Detect which cell encompasses the target text, then output its (X, Y) center coordinate. 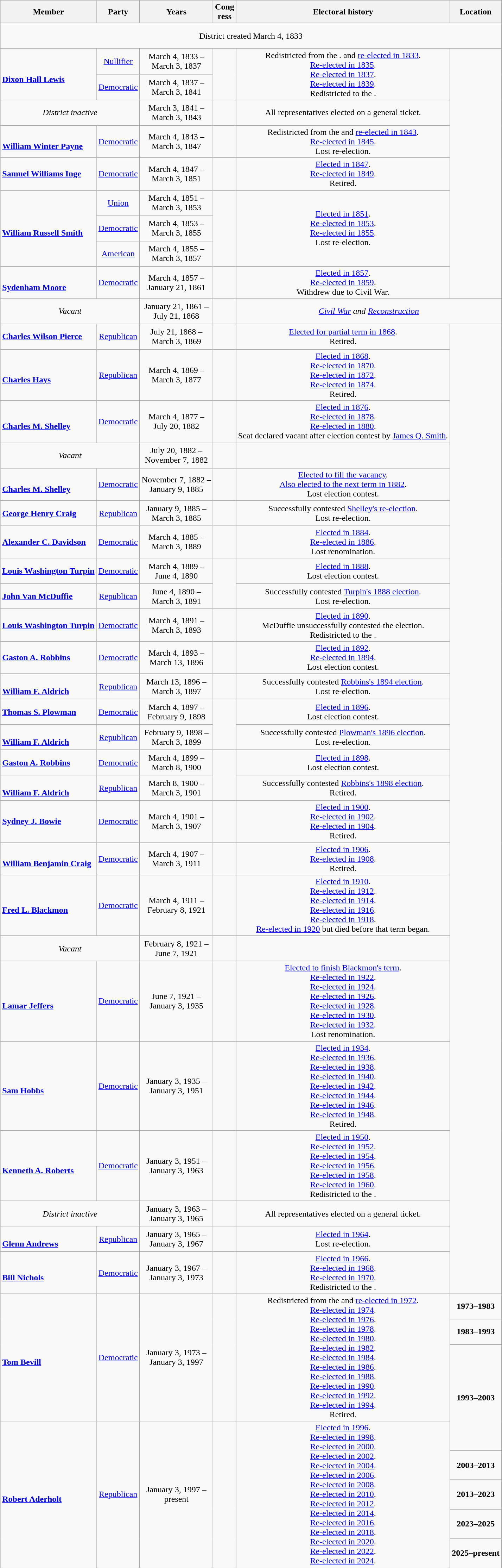
March 4, 1893 –March 13, 1896 (176, 657)
Dixon Hall Lewis (49, 74)
Kenneth A. Roberts (49, 1166)
March 4, 1885 –March 3, 1889 (176, 542)
January 9, 1885 –March 3, 1885 (176, 513)
Successfully contested Shelley's re-election.Lost re-election. (343, 513)
Elected in 1966.Re-elected in 1968.Re-elected in 1970.Redistricted to the . (343, 1273)
February 9, 1898 –March 3, 1899 (176, 737)
January 21, 1861 –July 21, 1868 (176, 311)
July 21, 1868 –March 3, 1869 (176, 337)
March 8, 1900 –March 3, 1901 (176, 788)
March 4, 1897 –February 9, 1898 (176, 712)
Elected in 1857.Re-elected in 1859.Withdrew due to Civil War. (343, 282)
November 7, 1882 –January 9, 1885 (176, 484)
March 4, 1891 –March 3, 1893 (176, 625)
1993–2003 (476, 1397)
Nullifier (118, 61)
Redistricted from the and re-elected in 1843.Re-elected in 1845.Lost re-election. (343, 142)
March 4, 1837 –March 3, 1841 (176, 87)
March 4, 1869 –March 3, 1877 (176, 375)
Civil War and Reconstruction (369, 311)
March 4, 1843 –March 3, 1847 (176, 142)
Charles Wilson Pierce (49, 337)
June 7, 1921 –January 3, 1935 (176, 1001)
2023–2025 (476, 1524)
June 4, 1890 –March 3, 1891 (176, 596)
March 4, 1857 –January 21, 1861 (176, 282)
Union (118, 203)
John Van McDuffie (49, 596)
George Henry Craig (49, 513)
Redistricted from the . and re-elected in 1833.Re-elected in 1835.Re-elected in 1837.Re-elected in 1839.Redistricted to the . (343, 74)
Alexander C. Davidson (49, 542)
William Winter Payne (49, 142)
Elected in 1847.Re-elected in 1849.Retired. (343, 174)
March 4, 1855 –March 3, 1857 (176, 254)
March 4, 1877 –July 20, 1882 (176, 422)
March 4, 1853 –March 3, 1855 (176, 228)
Congress (225, 12)
March 4, 1911 –February 8, 1921 (176, 906)
Elected in 1964.Lost re-election. (343, 1239)
March 4, 1899 –March 8, 1900 (176, 762)
Elected in 1876.Re-elected in 1878.Re-elected in 1880.Seat declared vacant after election contest by James Q. Smith. (343, 422)
Glenn Andrews (49, 1239)
Robert Aderholt (49, 1494)
March 13, 1896 –March 3, 1897 (176, 686)
January 3, 1973 –January 3, 1997 (176, 1357)
March 4, 1907 –March 3, 1911 (176, 858)
Successfully contested Turpin's 1888 election.Lost re-election. (343, 596)
Samuel Williams Inge (49, 174)
Successfully contested Robbins's 1898 election.Retired. (343, 788)
January 3, 1951 –January 3, 1963 (176, 1166)
William Benjamin Craig (49, 858)
March 4, 1833 –March 3, 1837 (176, 61)
Elected in 1892.Re-elected in 1894.Lost election contest. (343, 657)
Elected for partial term in 1868.Retired. (343, 337)
Years (176, 12)
District created March 4, 1833 (251, 36)
March 4, 1889 –June 4, 1890 (176, 571)
Sam Hobbs (49, 1086)
Elected in 1868.Re-elected in 1870.Re-elected in 1872.Re-elected in 1874.Retired. (343, 375)
1983–1993 (476, 1332)
Electoral history (343, 12)
March 4, 1901 –March 3, 1907 (176, 821)
Elected in 1888.Lost election contest. (343, 571)
2003–2013 (476, 1465)
Elected in 1898.Lost election contest. (343, 762)
William Russell Smith (49, 228)
Location (476, 12)
Elected in 1884.Re-elected in 1886.Lost renomination. (343, 542)
Party (118, 12)
2013–2023 (476, 1494)
Elected in 1900.Re-elected in 1902.Re-elected in 1904.Retired. (343, 821)
1973–1983 (476, 1306)
Lamar Jeffers (49, 1001)
American (118, 254)
Successfully contested Robbins's 1894 election.Lost re-election. (343, 686)
Bill Nichols (49, 1273)
January 3, 1963 –January 3, 1965 (176, 1214)
February 8, 1921 –June 7, 1921 (176, 949)
March 4, 1847 –March 3, 1851 (176, 174)
Elected in 1950.Re-elected in 1952.Re-elected in 1954.Re-elected in 1956.Re-elected in 1958.Re-elected in 1960.Redistricted to the . (343, 1166)
Fred L. Blackmon (49, 906)
January 3, 1965 –January 3, 1967 (176, 1239)
January 3, 1935 –January 3, 1951 (176, 1086)
Elected to fill the vacancy.Also elected to the next term in 1882.Lost election contest. (343, 484)
Elected in 1906.Re-elected in 1908.Retired. (343, 858)
Elected in 1890.McDuffie unsuccessfully contested the election.Redistricted to the . (343, 625)
Charles Hays (49, 375)
January 3, 1967 –January 3, 1973 (176, 1273)
Successfully contested Plowman's 1896 election.Lost re-election. (343, 737)
2025–present (476, 1553)
Thomas S. Plowman (49, 712)
Tom Bevill (49, 1357)
July 20, 1882 –November 7, 1882 (176, 455)
Elected in 1851.Re-elected in 1853.Re-elected in 1855.Lost re-election. (343, 228)
Elected in 1910.Re-elected in 1912.Re-elected in 1914.Re-elected in 1916.Re-elected in 1918.Re-elected in 1920 but died before that term began. (343, 906)
Sydenham Moore (49, 282)
January 3, 1997 –present (176, 1494)
Sydney J. Bowie (49, 821)
Elected in 1896.Lost election contest. (343, 712)
March 3, 1841 –March 3, 1843 (176, 113)
March 4, 1851 –March 3, 1853 (176, 203)
Member (49, 12)
